From the cell containing the given text, extract its center point as [x, y] coordinate. 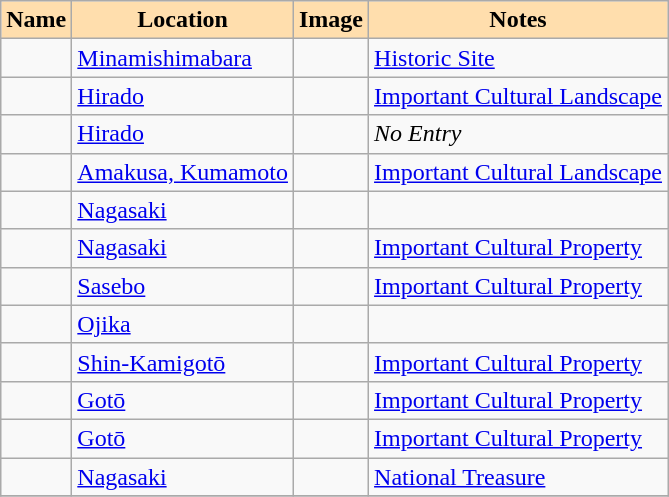
No Entry [518, 134]
Minamishimabara [183, 58]
Amakusa, Kumamoto [183, 172]
Image [330, 20]
Notes [518, 20]
Location [183, 20]
Historic Site [518, 58]
Ojika [183, 324]
Shin-Kamigotō [183, 362]
Sasebo [183, 286]
Name [36, 20]
National Treasure [518, 477]
